Capture the cell that displays the provided text and extract its [X, Y] central coordinate. 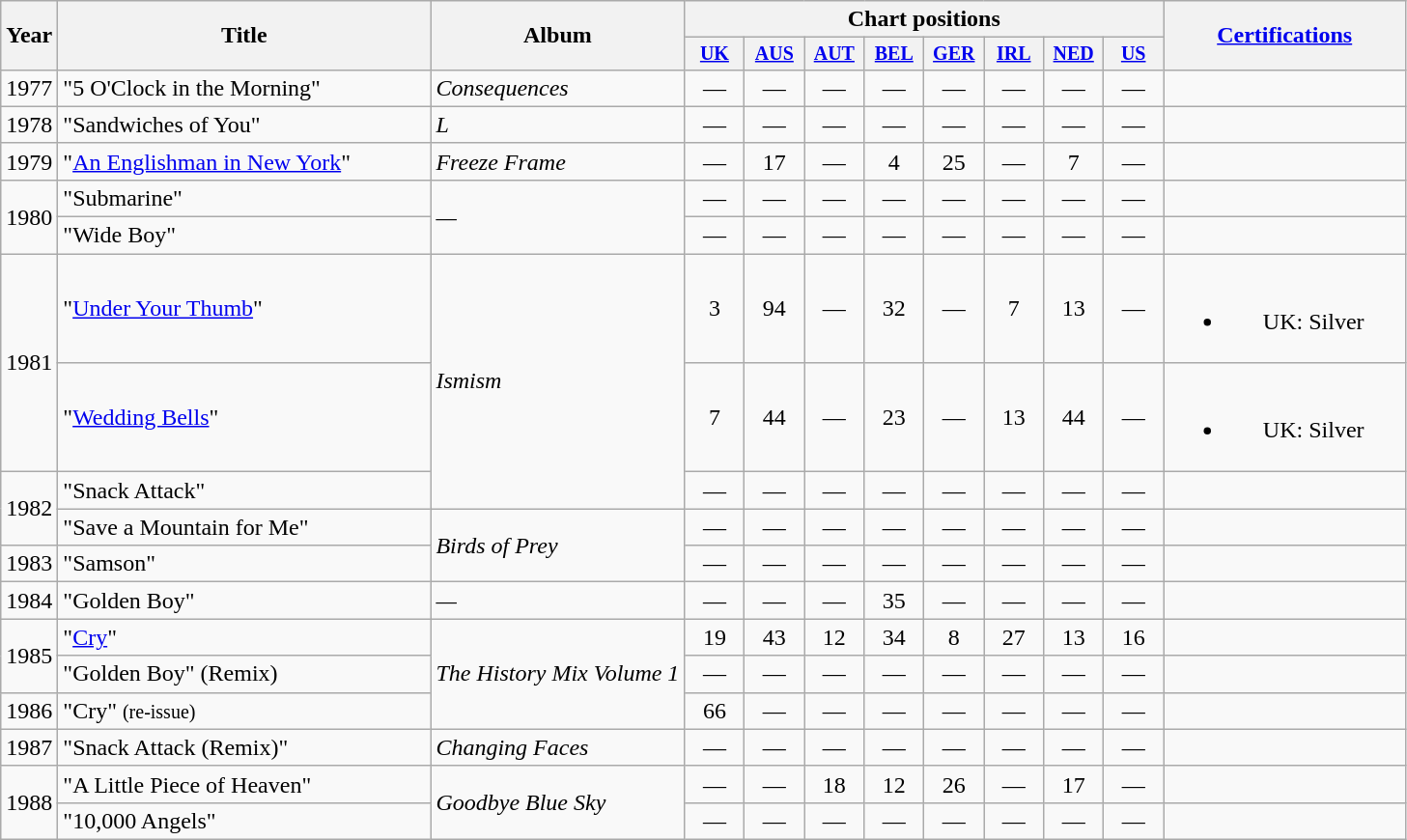
"An Englishman in New York" [244, 161]
Changing Faces [558, 747]
"Wide Boy" [244, 236]
US [1134, 54]
18 [834, 784]
Ismism [558, 381]
"Golden Boy" [244, 601]
AUS [774, 54]
"Wedding Bells" [244, 417]
1987 [29, 747]
Freeze Frame [558, 161]
1977 [29, 88]
1979 [29, 161]
1982 [29, 509]
"Cry" [244, 637]
"A Little Piece of Heaven" [244, 784]
23 [894, 417]
IRL [1014, 54]
"Sandwiches of You" [244, 125]
Album [558, 36]
1981 [29, 363]
1984 [29, 601]
The History Mix Volume 1 [558, 674]
94 [774, 309]
"Submarine" [244, 198]
1980 [29, 216]
19 [715, 637]
"Snack Attack" [244, 490]
1983 [29, 564]
34 [894, 637]
"Cry" (re-issue) [244, 711]
BEL [894, 54]
66 [715, 711]
27 [1014, 637]
NED [1074, 54]
16 [1134, 637]
GER [954, 54]
1978 [29, 125]
1988 [29, 802]
"10,000 Angels" [244, 821]
26 [954, 784]
Goodbye Blue Sky [558, 802]
"Save a Mountain for Me" [244, 527]
3 [715, 309]
"Under Your Thumb" [244, 309]
35 [894, 601]
Chart positions [924, 19]
"Samson" [244, 564]
32 [894, 309]
"Snack Attack (Remix)" [244, 747]
Consequences [558, 88]
UK [715, 54]
AUT [834, 54]
1986 [29, 711]
Certifications [1284, 36]
25 [954, 161]
8 [954, 637]
Year [29, 36]
"5 O'Clock in the Morning" [244, 88]
43 [774, 637]
L [558, 125]
"Golden Boy" (Remix) [244, 674]
4 [894, 161]
Title [244, 36]
1985 [29, 656]
Birds of Prey [558, 546]
